For the text-containing cell, return its midpoint in (X, Y) coordinate format. 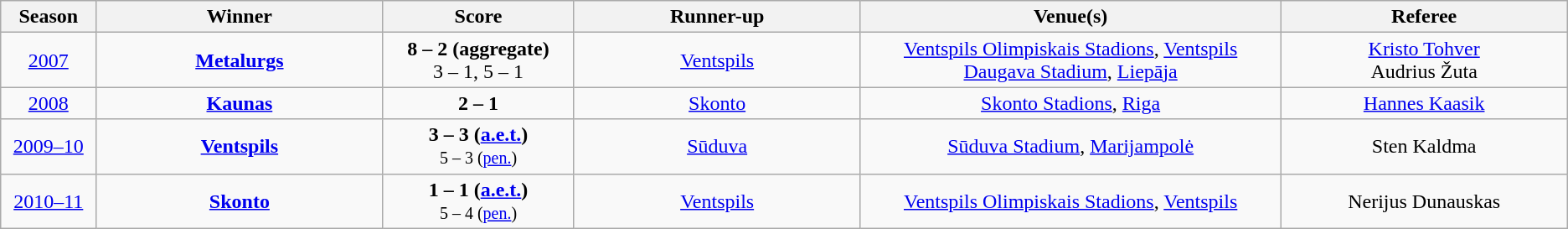
Skonto Stadions, Riga (1070, 103)
Ventspils Olimpiskais Stadions, Ventspils (1070, 201)
Venue(s) (1070, 17)
Sūduva (717, 146)
2008 (49, 103)
Kristo Tohver Audrius Žuta (1424, 60)
Winner (240, 17)
2009–10 (49, 146)
1 – 1 (a.e.t.)5 – 4 (pen.) (478, 201)
3 – 3 (a.e.t.)5 – 3 (pen.) (478, 146)
2007 (49, 60)
Runner-up (717, 17)
Score (478, 17)
2 – 1 (478, 103)
Season (49, 17)
Referee (1424, 17)
Hannes Kaasik (1424, 103)
8 – 2 (aggregate) 3 – 1, 5 – 1 (478, 60)
2010–11 (49, 201)
Sten Kaldma (1424, 146)
Nerijus Dunauskas (1424, 201)
Ventspils Olimpiskais Stadions, Ventspils Daugava Stadium, Liepāja (1070, 60)
Metalurgs (240, 60)
Kaunas (240, 103)
Sūduva Stadium, Marijampolė (1070, 146)
